Return the [X, Y] coordinate for the center point of the cell that contains the specified text.  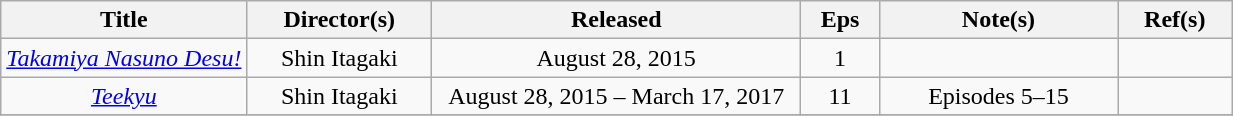
Ref(s) [1175, 20]
Eps [840, 20]
Teekyu [124, 96]
Note(s) [998, 20]
Director(s) [340, 20]
11 [840, 96]
Released [616, 20]
Episodes 5–15 [998, 96]
August 28, 2015 [616, 58]
1 [840, 58]
August 28, 2015 – March 17, 2017 [616, 96]
Takamiya Nasuno Desu! [124, 58]
Title [124, 20]
